Determine the [X, Y] coordinate at the center of the cell enclosing the given text.  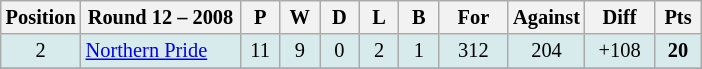
11 [260, 51]
1 [419, 51]
312 [474, 51]
For [474, 17]
204 [546, 51]
Position [41, 17]
B [419, 17]
D [340, 17]
W [300, 17]
Against [546, 17]
Northern Pride [161, 51]
Pts [678, 17]
9 [300, 51]
Diff [620, 17]
+108 [620, 51]
Round 12 – 2008 [161, 17]
20 [678, 51]
L [379, 17]
P [260, 17]
0 [340, 51]
